Return the (X, Y) coordinate for the center point of the cell that contains the specified text.  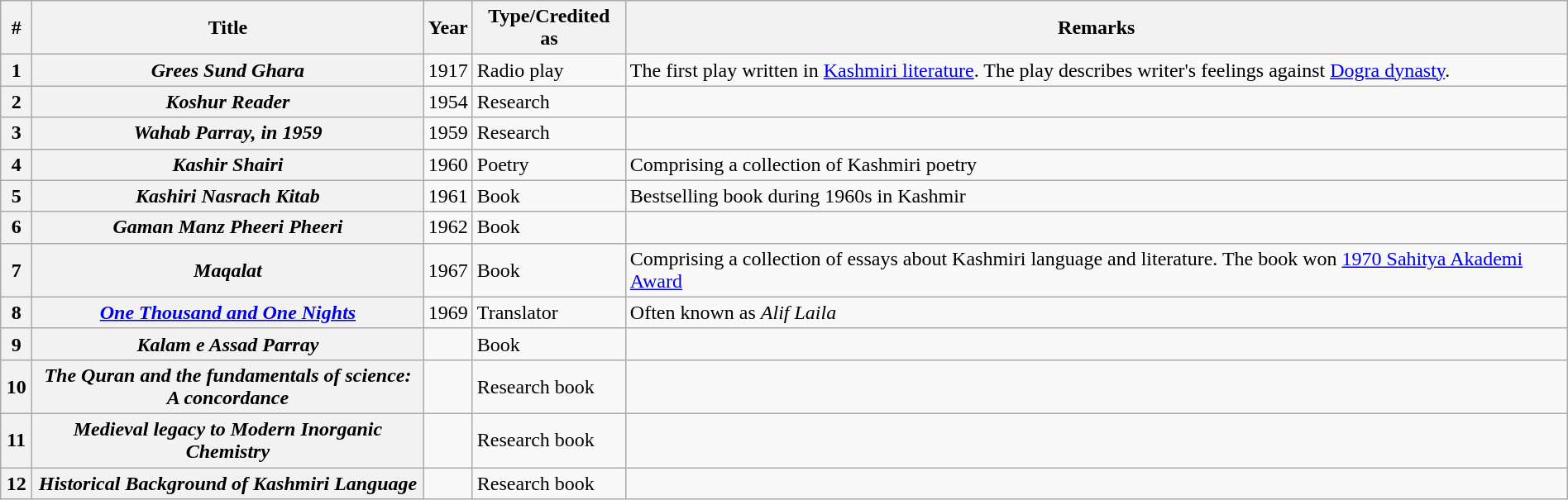
Type/Credited as (549, 28)
1962 (448, 227)
Radio play (549, 70)
4 (17, 164)
Historical Background of Kashmiri Language (228, 483)
Bestselling book during 1960s in Kashmir (1097, 196)
1917 (448, 70)
9 (17, 344)
# (17, 28)
Year (448, 28)
Grees Sund Ghara (228, 70)
The first play written in Kashmiri literature. The play describes writer's feelings against Dogra dynasty. (1097, 70)
1967 (448, 269)
Remarks (1097, 28)
Kalam e Assad Parray (228, 344)
Comprising a collection of Kashmiri poetry (1097, 164)
1969 (448, 312)
Poetry (549, 164)
6 (17, 227)
Comprising a collection of essays about Kashmiri language and literature. The book won 1970 Sahitya Akademi Award (1097, 269)
3 (17, 133)
Koshur Reader (228, 102)
Medieval legacy to Modern Inorganic Chemistry (228, 440)
1954 (448, 102)
Gaman Manz Pheeri Pheeri (228, 227)
8 (17, 312)
1 (17, 70)
Wahab Parray, in 1959 (228, 133)
Title (228, 28)
1959 (448, 133)
12 (17, 483)
2 (17, 102)
5 (17, 196)
1961 (448, 196)
One Thousand and One Nights (228, 312)
The Quran and the fundamentals of science: A concordance (228, 387)
Translator (549, 312)
11 (17, 440)
10 (17, 387)
Maqalat (228, 269)
1960 (448, 164)
Often known as Alif Laila (1097, 312)
Kashir Shairi (228, 164)
Kashiri Nasrach Kitab (228, 196)
7 (17, 269)
